Detect which cell encompasses the target text, then output its (X, Y) center coordinate. 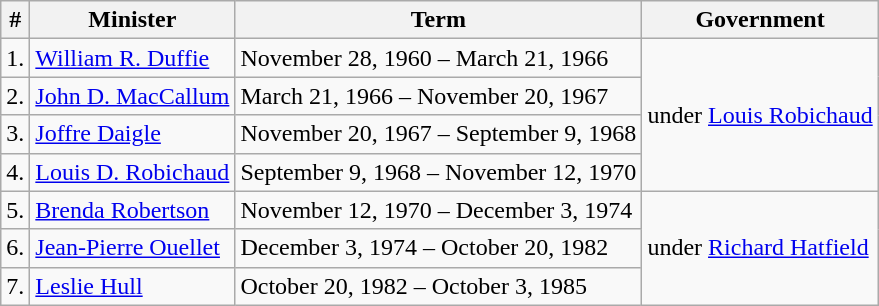
under Louis Robichaud (760, 115)
Term (438, 20)
# (16, 20)
Government (760, 20)
3. (16, 134)
5. (16, 210)
November 12, 1970 – December 3, 1974 (438, 210)
October 20, 1982 – October 3, 1985 (438, 286)
7. (16, 286)
Leslie Hull (132, 286)
September 9, 1968 – November 12, 1970 (438, 172)
March 21, 1966 – November 20, 1967 (438, 96)
Louis D. Robichaud (132, 172)
Minister (132, 20)
4. (16, 172)
December 3, 1974 – October 20, 1982 (438, 248)
Brenda Robertson (132, 210)
Jean-Pierre Ouellet (132, 248)
2. (16, 96)
John D. MacCallum (132, 96)
November 28, 1960 – March 21, 1966 (438, 58)
6. (16, 248)
under Richard Hatfield (760, 248)
November 20, 1967 – September 9, 1968 (438, 134)
Joffre Daigle (132, 134)
1. (16, 58)
William R. Duffie (132, 58)
